Return the [x, y] coordinate for the center point of the cell that contains the specified text.  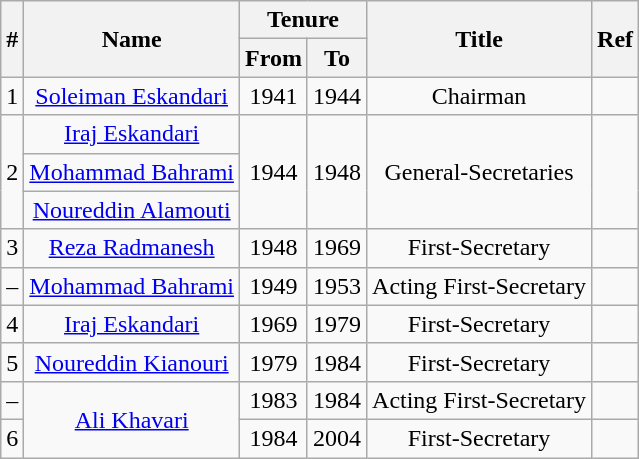
5 [12, 362]
Reza Radmanesh [132, 248]
Soleiman Eskandari [132, 96]
Name [132, 39]
6 [12, 438]
From [274, 58]
Tenure [304, 20]
Noureddin Alamouti [132, 210]
4 [12, 324]
1 [12, 96]
Title [480, 39]
2 [12, 172]
General-Secretaries [480, 172]
Noureddin Kianouri [132, 362]
2004 [336, 438]
Ali Khavari [132, 419]
# [12, 39]
1983 [274, 400]
Chairman [480, 96]
Ref [616, 39]
1953 [336, 286]
3 [12, 248]
1941 [274, 96]
To [336, 58]
1949 [274, 286]
